Pinpoint the cell where the given text exists, returning its [X, Y] midpoint coordinate. 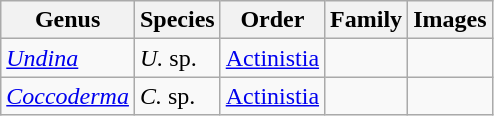
C. sp. [177, 96]
Images [450, 20]
Order [272, 20]
Genus [68, 20]
Undina [68, 58]
Species [177, 20]
Coccoderma [68, 96]
Family [366, 20]
U. sp. [177, 58]
